Detect which cell encompasses the target text, then output its (X, Y) center coordinate. 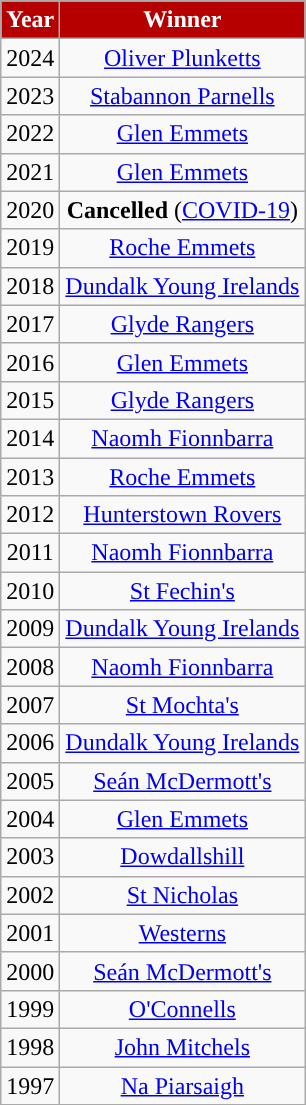
Oliver Plunketts (182, 58)
Dowdallshill (182, 857)
2004 (30, 819)
St Nicholas (182, 895)
Cancelled (COVID-19) (182, 210)
2018 (30, 286)
2017 (30, 324)
2023 (30, 96)
Westerns (182, 933)
1999 (30, 1009)
Na Piarsaigh (182, 1085)
John Mitchels (182, 1047)
2011 (30, 553)
1997 (30, 1085)
2006 (30, 743)
2015 (30, 400)
2012 (30, 515)
Year (30, 20)
2000 (30, 971)
O'Connells (182, 1009)
2024 (30, 58)
2014 (30, 438)
St Mochta's (182, 705)
2003 (30, 857)
2010 (30, 591)
2009 (30, 629)
2007 (30, 705)
Winner (182, 20)
1998 (30, 1047)
2005 (30, 781)
St Fechin's (182, 591)
2020 (30, 210)
2008 (30, 667)
2021 (30, 172)
2016 (30, 362)
2013 (30, 477)
2002 (30, 895)
Stabannon Parnells (182, 96)
2022 (30, 134)
2001 (30, 933)
2019 (30, 248)
Hunterstown Rovers (182, 515)
